Find where the given text appears and provide that cell's center as [X, Y] coordinate. 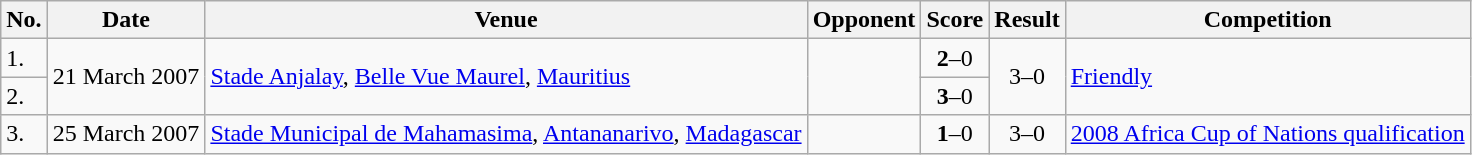
Competition [1268, 20]
21 March 2007 [126, 77]
3. [24, 134]
Score [955, 20]
Date [126, 20]
2. [24, 96]
Result [1027, 20]
Friendly [1268, 77]
Opponent [864, 20]
1. [24, 58]
1–0 [955, 134]
Stade Anjalay, Belle Vue Maurel, Mauritius [506, 77]
No. [24, 20]
2008 Africa Cup of Nations qualification [1268, 134]
Stade Municipal de Mahamasima, Antananarivo, Madagascar [506, 134]
Venue [506, 20]
25 March 2007 [126, 134]
2–0 [955, 58]
